Capture the cell that displays the provided text and extract its [x, y] central coordinate. 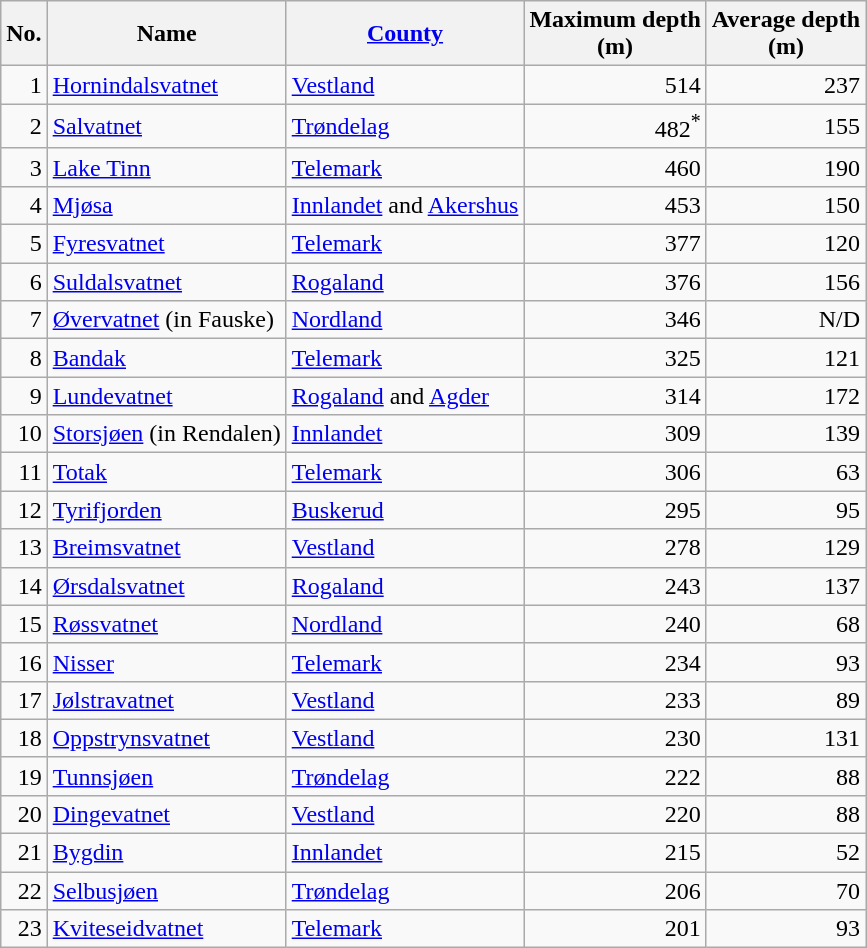
Dingevatnet [166, 814]
Jølstravatnet [166, 700]
377 [615, 244]
309 [615, 434]
14 [24, 586]
Rogaland and Agder [405, 396]
150 [786, 205]
10 [24, 434]
Røssvatnet [166, 624]
21 [24, 853]
220 [615, 814]
120 [786, 244]
5 [24, 244]
3 [24, 167]
278 [615, 548]
460 [615, 167]
Buskerud [405, 510]
17 [24, 700]
222 [615, 776]
1 [24, 85]
240 [615, 624]
325 [615, 358]
306 [615, 472]
11 [24, 472]
Average depth(m) [786, 34]
Salvatnet [166, 126]
19 [24, 776]
230 [615, 738]
Tyrifjorden [166, 510]
233 [615, 700]
121 [786, 358]
Selbusjøen [166, 891]
Lake Tinn [166, 167]
6 [24, 282]
22 [24, 891]
12 [24, 510]
314 [615, 396]
482* [615, 126]
Kviteseidvatnet [166, 929]
20 [24, 814]
Mjøsa [166, 205]
Ørsdalsvatnet [166, 586]
Bygdin [166, 853]
139 [786, 434]
Tunnsjøen [166, 776]
243 [615, 586]
Innlandet and Akershus [405, 205]
Øvervatnet (in Fauske) [166, 320]
129 [786, 548]
Storsjøen (in Rendalen) [166, 434]
52 [786, 853]
376 [615, 282]
2 [24, 126]
89 [786, 700]
Maximum depth(m) [615, 34]
Hornindalsvatnet [166, 85]
70 [786, 891]
295 [615, 510]
156 [786, 282]
234 [615, 662]
237 [786, 85]
201 [615, 929]
215 [615, 853]
172 [786, 396]
63 [786, 472]
N/D [786, 320]
131 [786, 738]
Oppstrynsvatnet [166, 738]
9 [24, 396]
514 [615, 85]
Nisser [166, 662]
Breimsvatnet [166, 548]
County [405, 34]
Name [166, 34]
95 [786, 510]
Suldalsvatnet [166, 282]
13 [24, 548]
346 [615, 320]
155 [786, 126]
137 [786, 586]
4 [24, 205]
68 [786, 624]
15 [24, 624]
206 [615, 891]
190 [786, 167]
7 [24, 320]
Bandak [166, 358]
16 [24, 662]
453 [615, 205]
23 [24, 929]
No. [24, 34]
Fyresvatnet [166, 244]
8 [24, 358]
Lundevatnet [166, 396]
Totak [166, 472]
18 [24, 738]
